From the cell containing the given text, extract its center point as (X, Y) coordinate. 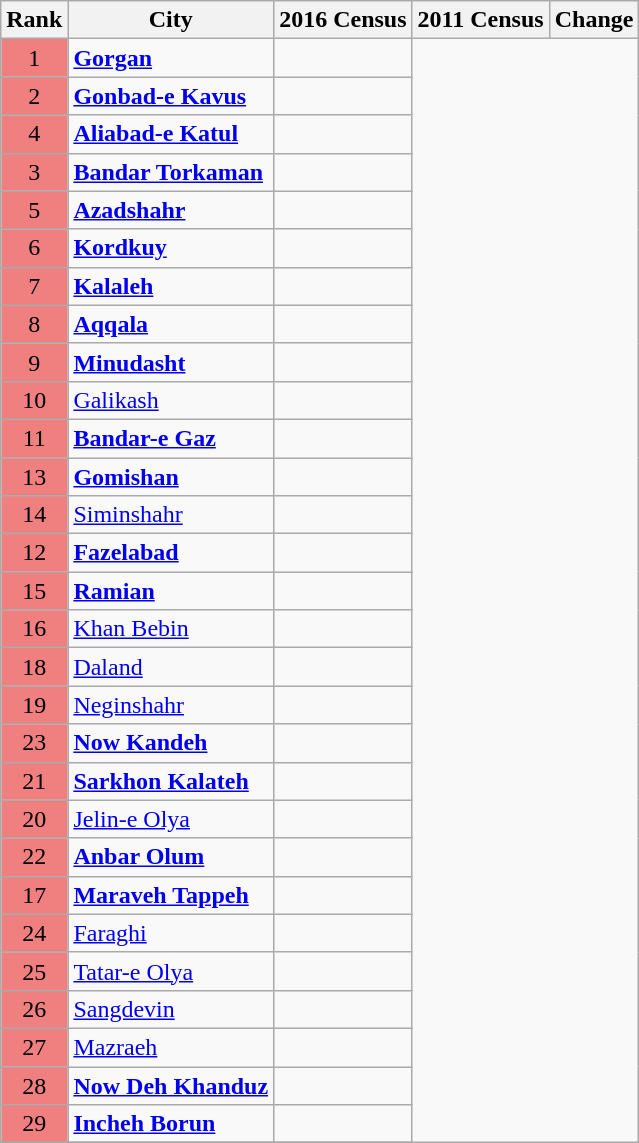
2011 Census (480, 20)
21 (34, 781)
Bandar-e Gaz (171, 438)
Daland (171, 667)
Kalaleh (171, 286)
Siminshahr (171, 515)
Mazraeh (171, 1047)
Now Deh Khanduz (171, 1085)
16 (34, 629)
2 (34, 96)
18 (34, 667)
Khan Bebin (171, 629)
Tatar-e Olya (171, 971)
Aliabad-e Katul (171, 134)
17 (34, 895)
Sarkhon Kalateh (171, 781)
7 (34, 286)
12 (34, 553)
Faraghi (171, 933)
Ramian (171, 591)
22 (34, 857)
19 (34, 705)
Neginshahr (171, 705)
Minudasht (171, 362)
City (171, 20)
9 (34, 362)
Fazelabad (171, 553)
Change (594, 20)
15 (34, 591)
Azadshahr (171, 210)
Kordkuy (171, 248)
29 (34, 1124)
28 (34, 1085)
Incheh Borun (171, 1124)
5 (34, 210)
Galikash (171, 400)
4 (34, 134)
Aqqala (171, 324)
25 (34, 971)
Maraveh Tappeh (171, 895)
Gonbad-e Kavus (171, 96)
Bandar Torkaman (171, 172)
23 (34, 743)
20 (34, 819)
2016 Census (343, 20)
Jelin-e Olya (171, 819)
14 (34, 515)
Rank (34, 20)
10 (34, 400)
11 (34, 438)
Gorgan (171, 58)
24 (34, 933)
13 (34, 477)
Anbar Olum (171, 857)
Now Kandeh (171, 743)
3 (34, 172)
26 (34, 1009)
8 (34, 324)
6 (34, 248)
27 (34, 1047)
Gomishan (171, 477)
Sangdevin (171, 1009)
1 (34, 58)
